Pinpoint the cell where the given text exists, returning its (x, y) midpoint coordinate. 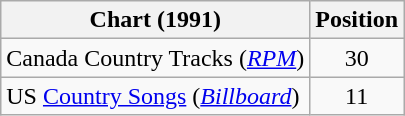
Position (357, 20)
30 (357, 58)
Chart (1991) (156, 20)
11 (357, 96)
Canada Country Tracks (RPM) (156, 58)
US Country Songs (Billboard) (156, 96)
